Determine the (x, y) coordinate at the center of the cell enclosing the given text.  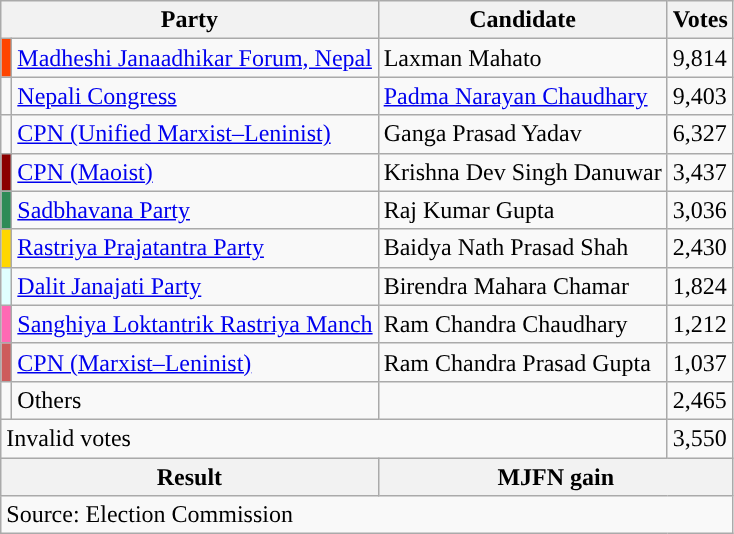
Ram Chandra Chaudhary (522, 324)
Ganga Prasad Yadav (522, 134)
3,550 (700, 438)
1,824 (700, 286)
CPN (Unified Marxist–Leninist) (195, 134)
Padma Narayan Chaudhary (522, 96)
Madheshi Janaadhikar Forum, Nepal (195, 58)
9,814 (700, 58)
Rastriya Prajatantra Party (195, 248)
6,327 (700, 134)
CPN (Marxist–Leninist) (195, 362)
2,465 (700, 400)
Baidya Nath Prasad Shah (522, 248)
Raj Kumar Gupta (522, 210)
Nepali Congress (195, 96)
Sanghiya Loktantrik Rastriya Manch (195, 324)
9,403 (700, 96)
CPN (Maoist) (195, 172)
Source: Election Commission (368, 515)
Birendra Mahara Chamar (522, 286)
Result (190, 477)
Others (195, 400)
2,430 (700, 248)
Invalid votes (334, 438)
1,037 (700, 362)
Ram Chandra Prasad Gupta (522, 362)
3,036 (700, 210)
1,212 (700, 324)
MJFN gain (556, 477)
Votes (700, 20)
Sadbhavana Party (195, 210)
Krishna Dev Singh Danuwar (522, 172)
3,437 (700, 172)
Laxman Mahato (522, 58)
Candidate (522, 20)
Party (190, 20)
Dalit Janajati Party (195, 286)
